Provide the [X, Y] coordinate of the cell's center where the given text is located.  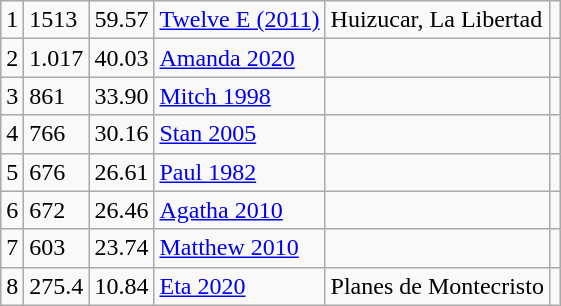
23.74 [122, 248]
1513 [56, 20]
7 [12, 248]
275.4 [56, 286]
Paul 1982 [240, 172]
10.84 [122, 286]
Eta 2020 [240, 286]
59.57 [122, 20]
6 [12, 210]
4 [12, 134]
5 [12, 172]
Mitch 1998 [240, 96]
30.16 [122, 134]
Planes de Montecristo [437, 286]
Agatha 2010 [240, 210]
Matthew 2010 [240, 248]
Stan 2005 [240, 134]
676 [56, 172]
Huizucar, La Libertad [437, 20]
672 [56, 210]
2 [12, 58]
26.46 [122, 210]
1 [12, 20]
40.03 [122, 58]
33.90 [122, 96]
766 [56, 134]
861 [56, 96]
Twelve E (2011) [240, 20]
8 [12, 286]
26.61 [122, 172]
Amanda 2020 [240, 58]
3 [12, 96]
1.017 [56, 58]
603 [56, 248]
